Return the [x, y] coordinate for the center point of the cell that contains the specified text.  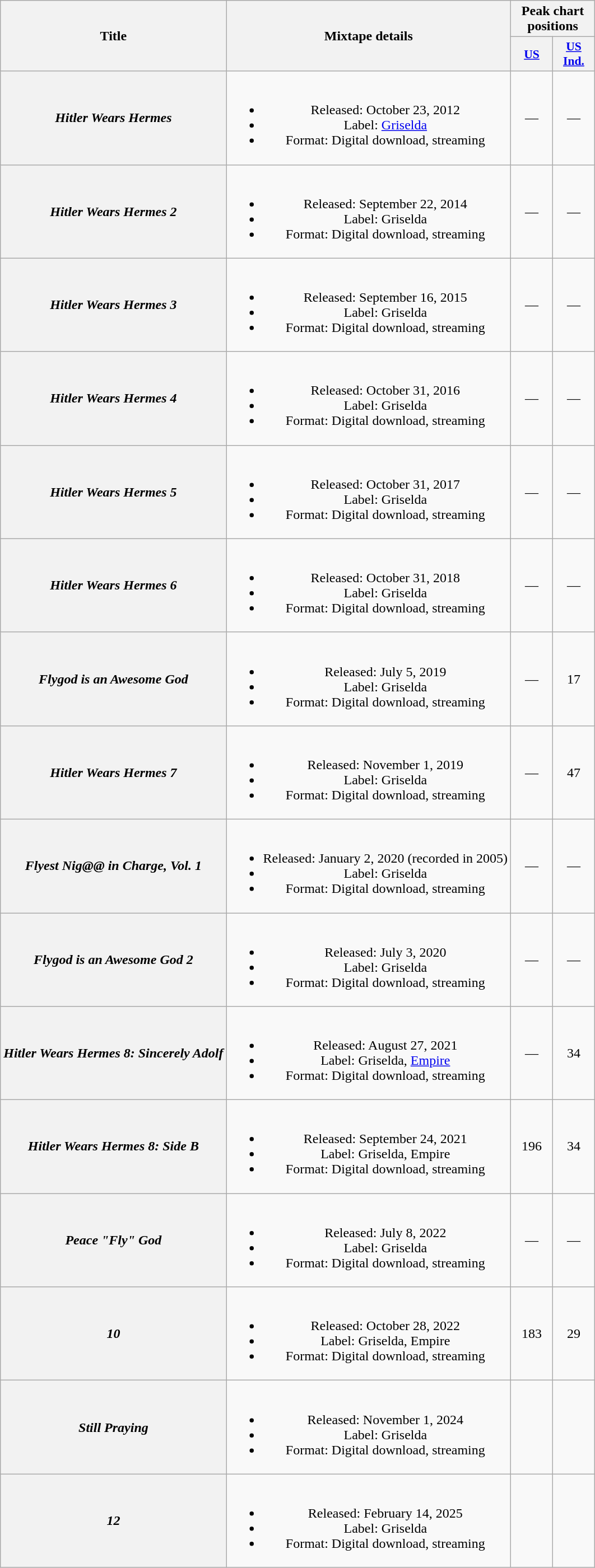
Released: November 1, 2024Label: GriseldaFormat: Digital download, streaming [369, 1427]
Hitler Wears Hermes [113, 118]
Peak chart positions [553, 19]
Released: October 31, 2016Label: GriseldaFormat: Digital download, streaming [369, 399]
12 [113, 1520]
Still Praying [113, 1427]
Released: July 8, 2022Label: GriseldaFormat: Digital download, streaming [369, 1241]
Released: October 23, 2012Label: GriseldaFormat: Digital download, streaming [369, 118]
Released: February 14, 2025Label: GriseldaFormat: Digital download, streaming [369, 1520]
US [532, 54]
Released: October 31, 2018Label: GriseldaFormat: Digital download, streaming [369, 586]
10 [113, 1333]
Hitler Wears Hermes 2 [113, 212]
Hitler Wears Hermes 7 [113, 773]
Released: July 5, 2019Label: GriseldaFormat: Digital download, streaming [369, 678]
Hitler Wears Hermes 8: Sincerely Adolf [113, 1054]
Released: September 22, 2014Label: GriseldaFormat: Digital download, streaming [369, 212]
Released: October 31, 2017Label: GriseldaFormat: Digital download, streaming [369, 492]
29 [574, 1333]
Hitler Wears Hermes 4 [113, 399]
Released: November 1, 2019Label: GriseldaFormat: Digital download, streaming [369, 773]
Flygod is an Awesome God 2 [113, 959]
Released: September 24, 2021Label: Griselda, EmpireFormat: Digital download, streaming [369, 1146]
Hitler Wears Hermes 3 [113, 305]
Flygod is an Awesome God [113, 678]
Released: September 16, 2015Label: GriseldaFormat: Digital download, streaming [369, 305]
Hitler Wears Hermes 8: Side B [113, 1146]
Released: July 3, 2020Label: GriseldaFormat: Digital download, streaming [369, 959]
Released: October 28, 2022Label: Griselda, EmpireFormat: Digital download, streaming [369, 1333]
183 [532, 1333]
196 [532, 1146]
Title [113, 36]
47 [574, 773]
Hitler Wears Hermes 5 [113, 492]
Released: January 2, 2020 (recorded in 2005)Label: GriseldaFormat: Digital download, streaming [369, 865]
Released: August 27, 2021Label: Griselda, EmpireFormat: Digital download, streaming [369, 1054]
Hitler Wears Hermes 6 [113, 586]
Peace "Fly" God [113, 1241]
17 [574, 678]
Mixtape details [369, 36]
Flyest Nig@@ in Charge, Vol. 1 [113, 865]
USInd. [574, 54]
